Extract the [X, Y] coordinate from the center of the cell holding the provided text.  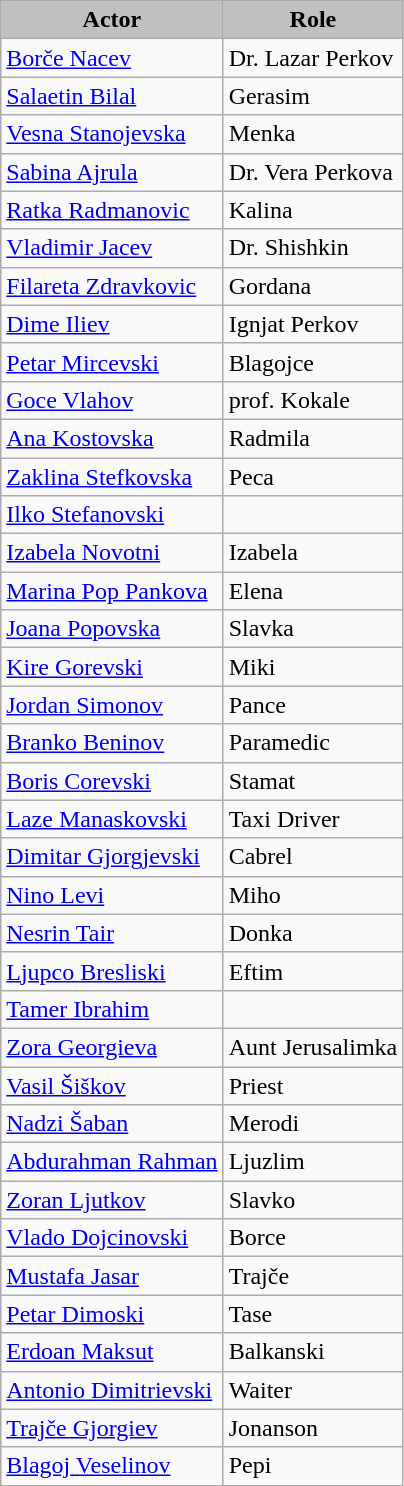
Izabela Novotni [112, 553]
Nino Levi [112, 895]
Goce Vlahov [112, 400]
Dimitar Gjorgjevski [112, 857]
Peca [313, 477]
Salaetin Bilal [112, 96]
Priest [313, 1085]
Donka [313, 933]
Blagojce [313, 362]
Dime Iliev [112, 324]
Ilko Stefanovski [112, 515]
Merodi [313, 1124]
Aunt Jerusalimka [313, 1047]
Slavka [313, 629]
Filareta Zdravkovic [112, 286]
Ljuzlim [313, 1162]
Miho [313, 895]
Waiter [313, 1390]
Sabina Ajrula [112, 172]
Vladimir Jacev [112, 248]
Vlado Dojcinovski [112, 1238]
Actor [112, 20]
Branko Beninov [112, 743]
Nesrin Tair [112, 933]
Stamat [313, 781]
Jonanson [313, 1428]
Elena [313, 591]
Zoran Ljutkov [112, 1200]
Gordana [313, 286]
Zora Georgieva [112, 1047]
Eftim [313, 971]
Menka [313, 134]
Pepi [313, 1466]
Kire Gorevski [112, 667]
Joana Popovska [112, 629]
Petar Mircevski [112, 362]
Radmila [313, 438]
Paramedic [313, 743]
Blagoj Veselinov [112, 1466]
Dr. Shishkin [313, 248]
Dr. Vera Perkova [313, 172]
Taxi Driver [313, 819]
Gerasim [313, 96]
Miki [313, 667]
Mustafa Jasar [112, 1276]
Erdoan Maksut [112, 1352]
Trajče Gjorgiev [112, 1428]
Laze Manaskovski [112, 819]
Jordan Simonov [112, 705]
Tamer Ibrahim [112, 1009]
Antonio Dimitrievski [112, 1390]
Role [313, 20]
Abdurahman Rahman [112, 1162]
Ratka Radmanovic [112, 210]
Ignjat Perkov [313, 324]
Dr. Lazar Perkov [313, 58]
Borče Nacev [112, 58]
Tase [313, 1314]
Borce [313, 1238]
Pance [313, 705]
Ana Kostovska [112, 438]
Trajče [313, 1276]
Boris Corevski [112, 781]
Balkanski [313, 1352]
Cabrel [313, 857]
Petar Dimoski [112, 1314]
Kalina [313, 210]
Zaklina Stefkovska [112, 477]
prof. Kokale [313, 400]
Izabela [313, 553]
Marina Pop Pankova [112, 591]
Slavko [313, 1200]
Ljupco Bresliski [112, 971]
Nadzi Šaban [112, 1124]
Vasil Šiškov [112, 1085]
Vesna Stanojevska [112, 134]
